Pinpoint the cell where the given text exists, returning its (X, Y) midpoint coordinate. 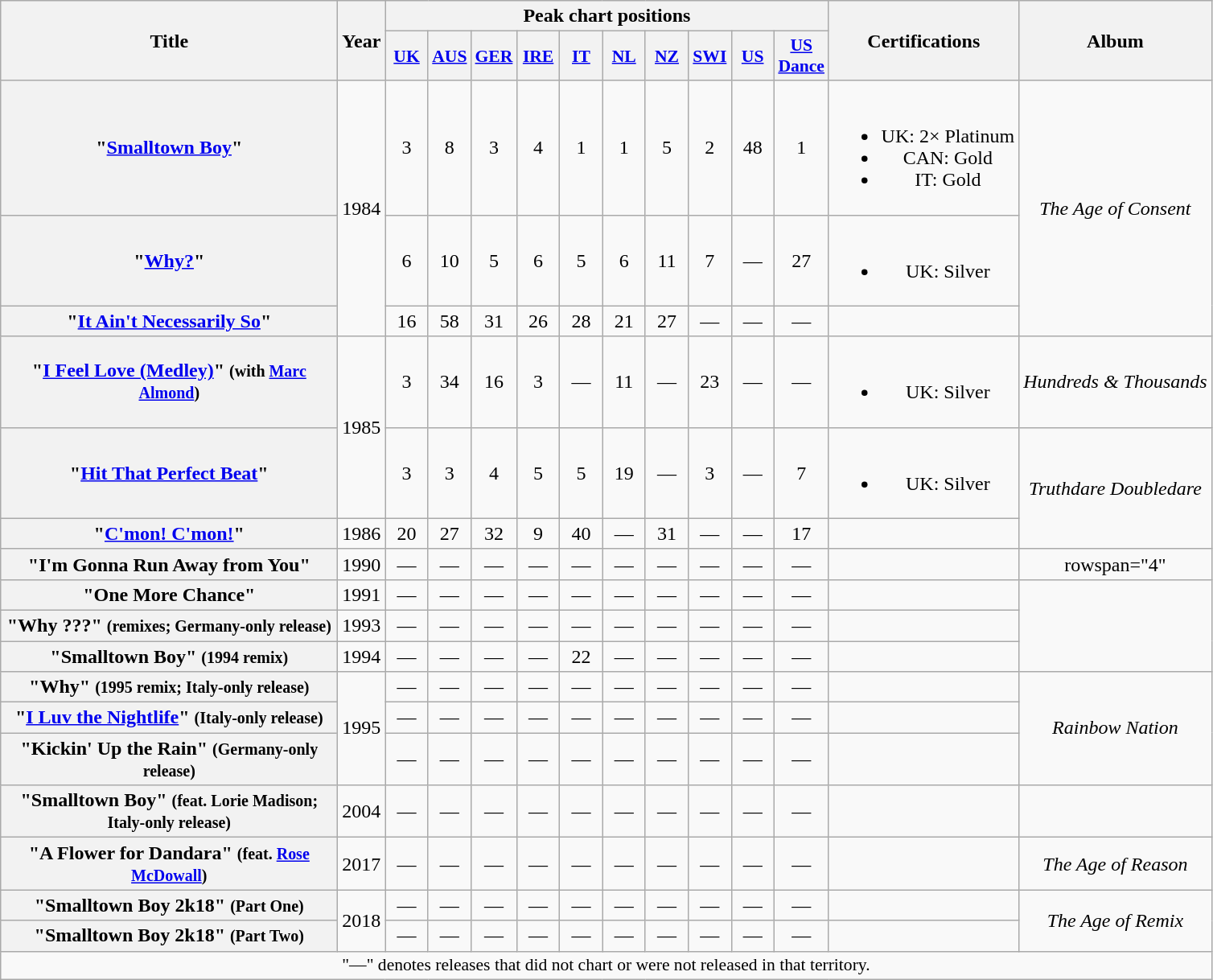
8 (449, 148)
"Smalltown Boy 2k18" (Part One) (169, 905)
1993 (362, 625)
48 (753, 148)
"Kickin' Up the Rain" (Germany-only release) (169, 760)
"Why?" (169, 261)
58 (449, 321)
32 (494, 533)
1995 (362, 729)
9 (537, 533)
"C'mon! C'mon!" (169, 533)
10 (449, 261)
1994 (362, 656)
2018 (362, 920)
21 (624, 321)
1990 (362, 564)
22 (581, 656)
Rainbow Nation (1116, 729)
The Age of Consent (1116, 208)
1985 (362, 427)
Year (362, 40)
NZ (666, 56)
"I Feel Love (Medley)" (with Marc Almond) (169, 381)
rowspan="4" (1116, 564)
UK (407, 56)
1991 (362, 595)
AUS (449, 56)
34 (449, 381)
"I'm Gonna Run Away from You" (169, 564)
"A Flower for Dandara" (feat. Rose McDowall) (169, 864)
US (753, 56)
"Smalltown Boy" (feat. Lorie Madison; Italy-only release) (169, 811)
"Hit That Perfect Beat" (169, 473)
"One More Chance" (169, 595)
23 (709, 381)
"Smalltown Boy" (1994 remix) (169, 656)
"Why ???" (remixes; Germany-only release) (169, 625)
Peak chart positions (606, 16)
The Age of Reason (1116, 864)
Album (1116, 40)
SWI (709, 56)
26 (537, 321)
2017 (362, 864)
US Dance (801, 56)
17 (801, 533)
UK: 2× PlatinumCAN: GoldIT: Gold (923, 148)
"Smalltown Boy" (169, 148)
"It Ain't Necessarily So" (169, 321)
The Age of Remix (1116, 920)
"—" denotes releases that did not chart or were not released in that territory. (606, 966)
IT (581, 56)
Certifications (923, 40)
Truthdare Doubledare (1116, 488)
1986 (362, 533)
Title (169, 40)
40 (581, 533)
19 (624, 473)
NL (624, 56)
"Why" (1995 remix; Italy-only release) (169, 687)
20 (407, 533)
2 (709, 148)
28 (581, 321)
"Smalltown Boy 2k18" (Part Two) (169, 936)
1984 (362, 208)
GER (494, 56)
"I Luv the Nightlife" (Italy-only release) (169, 718)
2004 (362, 811)
Hundreds & Thousands (1116, 381)
IRE (537, 56)
